Identify which cell holds the provided text, then report its (X, Y) central coordinate. 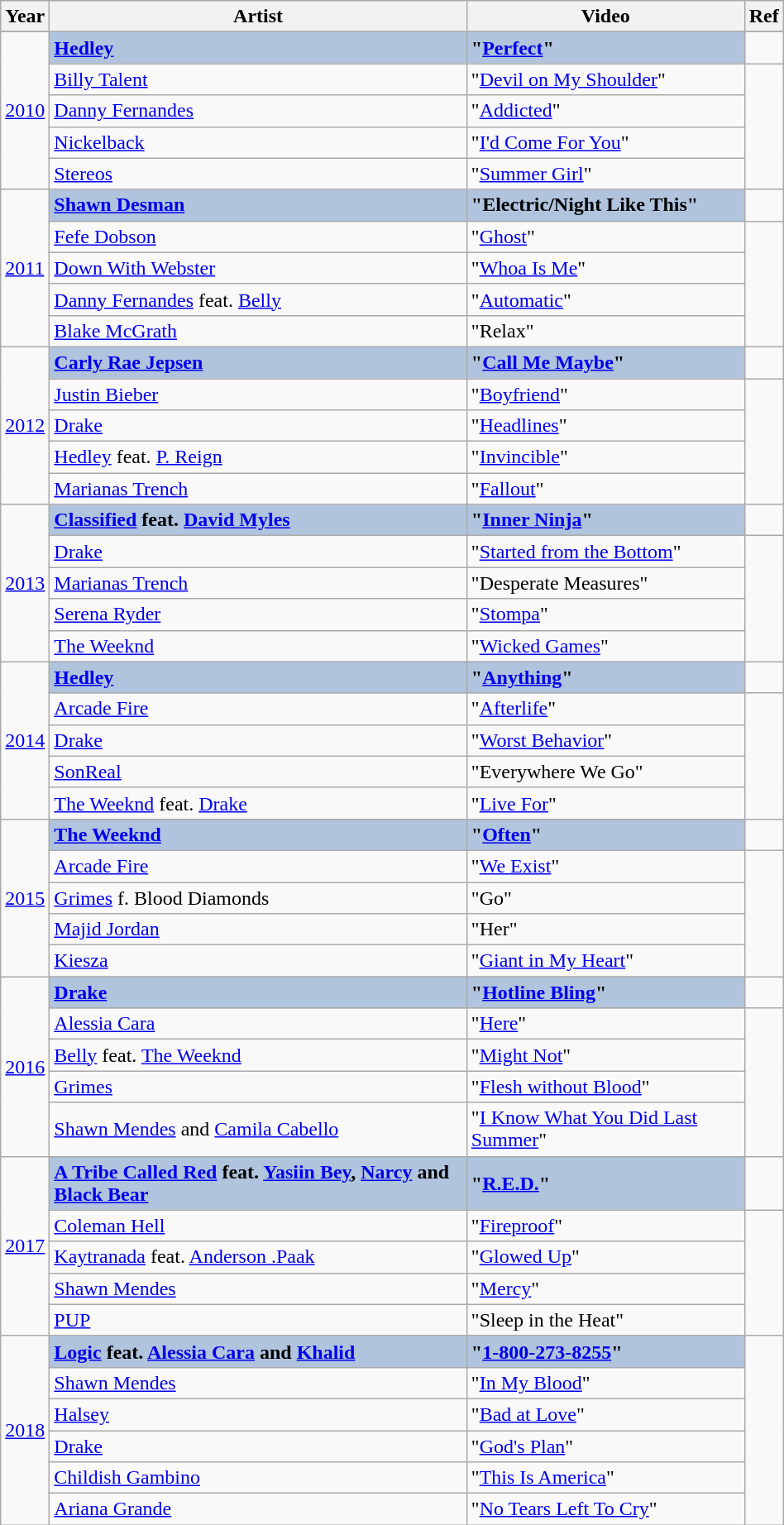
Kiesza (258, 961)
2013 (25, 583)
Danny Fernandes feat. Belly (258, 299)
"Summer Girl" (605, 174)
Kaytranada feat. Anderson .Paak (258, 1257)
"Fireproof" (605, 1226)
"Go" (605, 897)
A Tribe Called Red feat. Yasiin Bey, Narcy and Black Bear (258, 1183)
Majid Jordan (258, 930)
"Everywhere We Go" (605, 772)
"Ghost" (605, 237)
"Call Me Maybe" (605, 362)
"Might Not" (605, 1055)
2016 (25, 1067)
"Glowed Up" (605, 1257)
Coleman Hell (258, 1226)
"Inner Ninja" (605, 520)
Video (605, 17)
"Relax" (605, 331)
Shawn Mendes and Camila Cabello (258, 1130)
"No Tears Left To Cry" (605, 1509)
"Whoa Is Me" (605, 268)
Childish Gambino (258, 1478)
Halsey (258, 1414)
"Devil on My Shoulder" (605, 79)
"Flesh without Blood" (605, 1087)
"Worst Behavior" (605, 740)
"I'd Come For You" (605, 142)
"Afterlife" (605, 709)
"Boyfriend" (605, 394)
2011 (25, 268)
Year (25, 17)
"Here" (605, 1024)
Carly Rae Jepsen (258, 362)
"Invincible" (605, 457)
Danny Fernandes (258, 111)
"Often" (605, 834)
2014 (25, 740)
PUP (258, 1320)
Shawn Desman (258, 205)
"Stompa" (605, 614)
SonReal (258, 772)
"R.E.D." (605, 1183)
"This Is America" (605, 1478)
"Live For" (605, 803)
"Anything" (605, 677)
"Her" (605, 930)
Stereos (258, 174)
2012 (25, 425)
Alessia Cara (258, 1024)
"Giant in My Heart" (605, 961)
"Addicted" (605, 111)
Logic feat. Alessia Cara and Khalid (258, 1351)
Ariana Grande (258, 1509)
Hedley feat. P. Reign (258, 457)
"Started from the Bottom" (605, 552)
2015 (25, 897)
Billy Talent (258, 79)
"We Exist" (605, 866)
"God's Plan" (605, 1446)
Nickelback (258, 142)
Grimes f. Blood Diamonds (258, 897)
2010 (25, 111)
Ref (764, 17)
"Bad at Love" (605, 1414)
"1-800-273-8255" (605, 1351)
The Weeknd feat. Drake (258, 803)
Fefe Dobson (258, 237)
Belly feat. The Weeknd (258, 1055)
Grimes (258, 1087)
Artist (258, 17)
Justin Bieber (258, 394)
2018 (25, 1430)
Down With Webster (258, 268)
Classified feat. David Myles (258, 520)
2017 (25, 1245)
"Desperate Measures" (605, 583)
"Hotline Bling" (605, 992)
"In My Blood" (605, 1383)
"Sleep in the Heat" (605, 1320)
"Electric/Night Like This" (605, 205)
"I Know What You Did Last Summer" (605, 1130)
"Automatic" (605, 299)
Serena Ryder (258, 614)
Blake McGrath (258, 331)
"Mercy" (605, 1288)
"Wicked Games" (605, 646)
"Headlines" (605, 426)
"Fallout" (605, 489)
"Perfect" (605, 48)
